Return the (x, y) coordinate for the center point of the cell that contains the specified text.  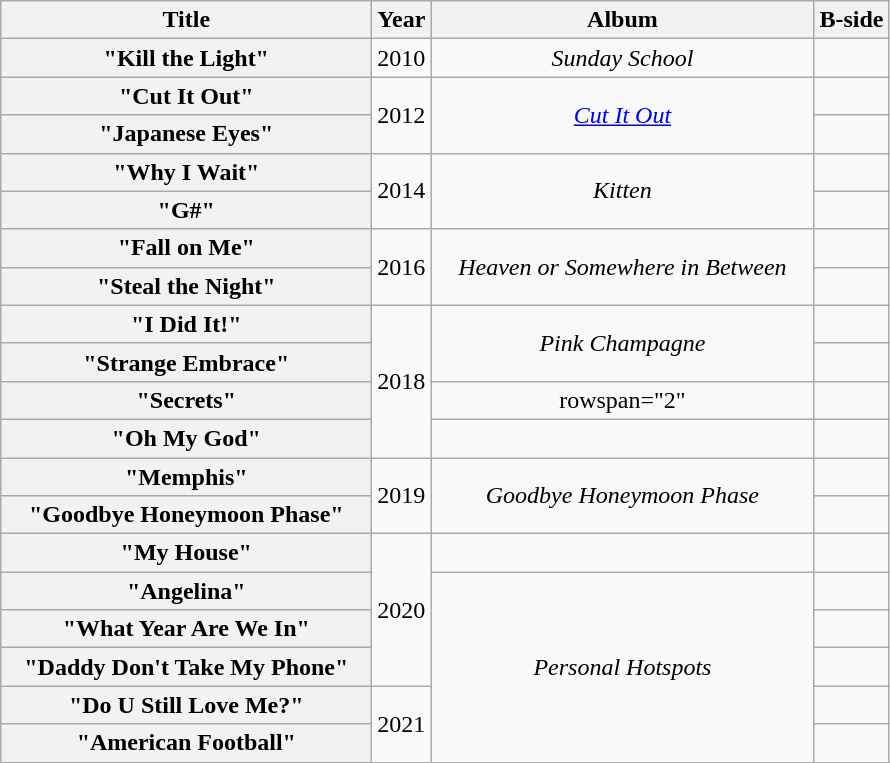
"I Did It!" (186, 324)
Goodbye Honeymoon Phase (622, 496)
2018 (402, 381)
Sunday School (622, 58)
Pink Champagne (622, 343)
"Strange Embrace" (186, 362)
"Daddy Don't Take My Phone" (186, 667)
Kitten (622, 191)
"Japanese Eyes" (186, 134)
Heaven or Somewhere in Between (622, 267)
"Goodbye Honeymoon Phase" (186, 515)
"American Football" (186, 743)
B-side (852, 20)
2020 (402, 610)
"Memphis" (186, 477)
"Why I Wait" (186, 172)
2014 (402, 191)
"What Year Are We In" (186, 629)
2010 (402, 58)
Title (186, 20)
"Steal the Night" (186, 286)
2012 (402, 115)
"Cut It Out" (186, 96)
Year (402, 20)
"Secrets" (186, 400)
2016 (402, 267)
"My House" (186, 553)
Cut It Out (622, 115)
"G#" (186, 210)
2019 (402, 496)
"Do U Still Love Me?" (186, 705)
2021 (402, 724)
"Fall on Me" (186, 248)
"Oh My God" (186, 438)
"Angelina" (186, 591)
rowspan="2" (622, 400)
Album (622, 20)
Personal Hotspots (622, 667)
"Kill the Light" (186, 58)
